Detect which cell encompasses the target text, then output its [X, Y] center coordinate. 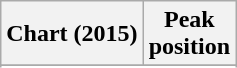
Chart (2015) [72, 34]
Peak position [189, 34]
